Detect which cell encompasses the target text, then output its (X, Y) center coordinate. 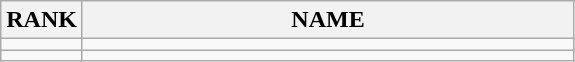
NAME (328, 20)
RANK (42, 20)
